Determine the [X, Y] coordinate at the center of the cell enclosing the given text.  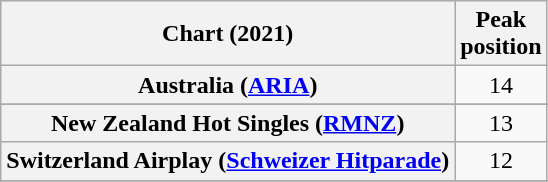
14 [501, 85]
Chart (2021) [228, 34]
Australia (ARIA) [228, 85]
Peakposition [501, 34]
13 [501, 123]
New Zealand Hot Singles (RMNZ) [228, 123]
Switzerland Airplay (Schweizer Hitparade) [228, 161]
12 [501, 161]
